Search for the cell housing the specified text and yield its [x, y] center coordinate. 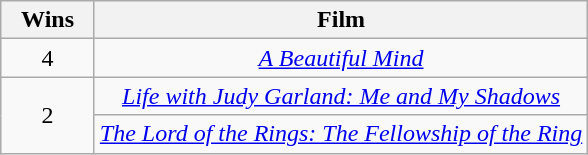
The Lord of the Rings: The Fellowship of the Ring [341, 134]
Life with Judy Garland: Me and My Shadows [341, 96]
A Beautiful Mind [341, 58]
4 [48, 58]
2 [48, 115]
Film [341, 20]
Wins [48, 20]
